Pinpoint the cell where the given text exists, returning its (X, Y) midpoint coordinate. 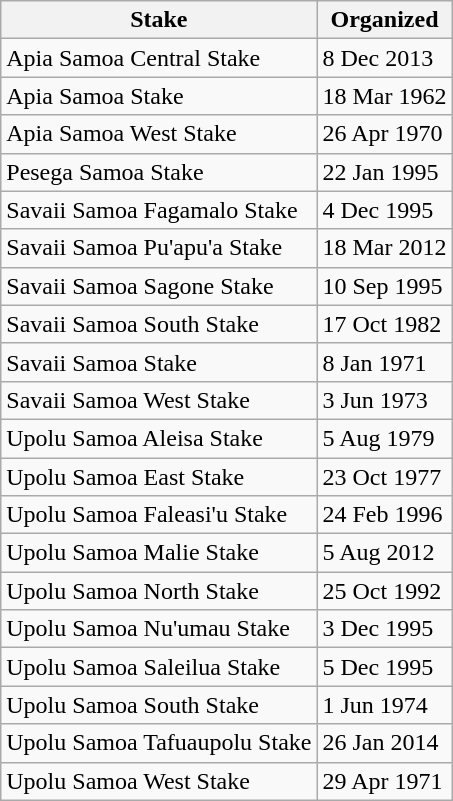
5 Aug 1979 (384, 438)
Organized (384, 20)
Upolu Samoa South Stake (159, 705)
3 Jun 1973 (384, 400)
5 Aug 2012 (384, 553)
17 Oct 1982 (384, 324)
22 Jan 1995 (384, 172)
Upolu Samoa Malie Stake (159, 553)
Stake (159, 20)
Savaii Samoa Stake (159, 362)
8 Dec 2013 (384, 58)
3 Dec 1995 (384, 629)
Upolu Samoa North Stake (159, 591)
Upolu Samoa Saleilua Stake (159, 667)
Pesega Samoa Stake (159, 172)
Savaii Samoa West Stake (159, 400)
Upolu Samoa Nu'umau Stake (159, 629)
Savaii Samoa Pu'apu'a Stake (159, 248)
4 Dec 1995 (384, 210)
24 Feb 1996 (384, 515)
23 Oct 1977 (384, 477)
5 Dec 1995 (384, 667)
Apia Samoa Central Stake (159, 58)
Savaii Samoa South Stake (159, 324)
26 Jan 2014 (384, 743)
18 Mar 1962 (384, 96)
25 Oct 1992 (384, 591)
Apia Samoa West Stake (159, 134)
Savaii Samoa Fagamalo Stake (159, 210)
Upolu Samoa Aleisa Stake (159, 438)
Upolu Samoa Tafuaupolu Stake (159, 743)
10 Sep 1995 (384, 286)
8 Jan 1971 (384, 362)
29 Apr 1971 (384, 781)
Apia Samoa Stake (159, 96)
Upolu Samoa Faleasi'u Stake (159, 515)
1 Jun 1974 (384, 705)
Upolu Samoa West Stake (159, 781)
Savaii Samoa Sagone Stake (159, 286)
26 Apr 1970 (384, 134)
Upolu Samoa East Stake (159, 477)
18 Mar 2012 (384, 248)
